Locate the cell with the specified text and output its (X, Y) center coordinate. 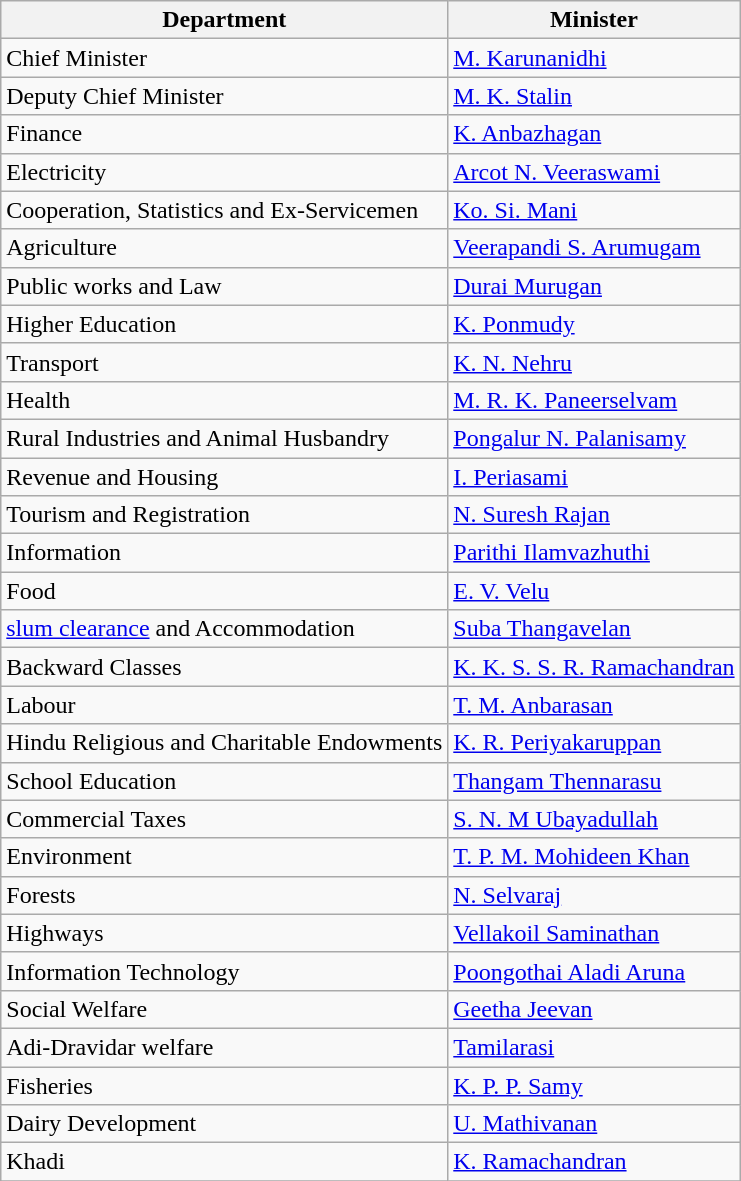
K. Ponmudy (594, 324)
Commercial Taxes (224, 819)
Revenue and Housing (224, 477)
Highways (224, 933)
K. Ramachandran (594, 1162)
Electricity (224, 172)
Minister (594, 20)
Veerapandi S. Arumugam (594, 248)
K. P. P. Samy (594, 1085)
Information (224, 553)
U. Mathivanan (594, 1124)
Department (224, 20)
S. N. M Ubayadullah (594, 819)
N. Selvaraj (594, 895)
M. R. K. Paneerselvam (594, 400)
Vellakoil Saminathan (594, 933)
Hindu Religious and Charitable Endowments (224, 743)
Labour (224, 705)
Tourism and Registration (224, 515)
Dairy Development (224, 1124)
Backward Classes (224, 667)
slum clearance and Accommodation (224, 629)
Rural Industries and Animal Husbandry (224, 438)
M. K. Stalin (594, 96)
Agriculture (224, 248)
T. P. M. Mohideen Khan (594, 857)
Fisheries (224, 1085)
K. Anbazhagan (594, 134)
T. M. Anbarasan (594, 705)
I. Periasami (594, 477)
Cooperation, Statistics and Ex-Servicemen (224, 210)
Durai Murugan (594, 286)
M. Karunanidhi (594, 58)
Finance (224, 134)
Suba Thangavelan (594, 629)
Parithi Ilamvazhuthi (594, 553)
Food (224, 591)
Social Welfare (224, 1009)
Health (224, 400)
Tamilarasi (594, 1047)
Transport (224, 362)
Public works and Law (224, 286)
Higher Education (224, 324)
Arcot N. Veeraswami (594, 172)
Geetha Jeevan (594, 1009)
Ko. Si. Mani (594, 210)
Information Technology (224, 971)
Deputy Chief Minister (224, 96)
Chief Minister (224, 58)
School Education (224, 781)
K. N. Nehru (594, 362)
Khadi (224, 1162)
Forests (224, 895)
Pongalur N. Palanisamy (594, 438)
N. Suresh Rajan (594, 515)
E. V. Velu (594, 591)
Thangam Thennarasu (594, 781)
K. R. Periyakaruppan (594, 743)
K. K. S. S. R. Ramachandran (594, 667)
Environment (224, 857)
Poongothai Aladi Aruna (594, 971)
Adi-Dravidar welfare (224, 1047)
